Search for the cell housing the specified text and yield its [X, Y] center coordinate. 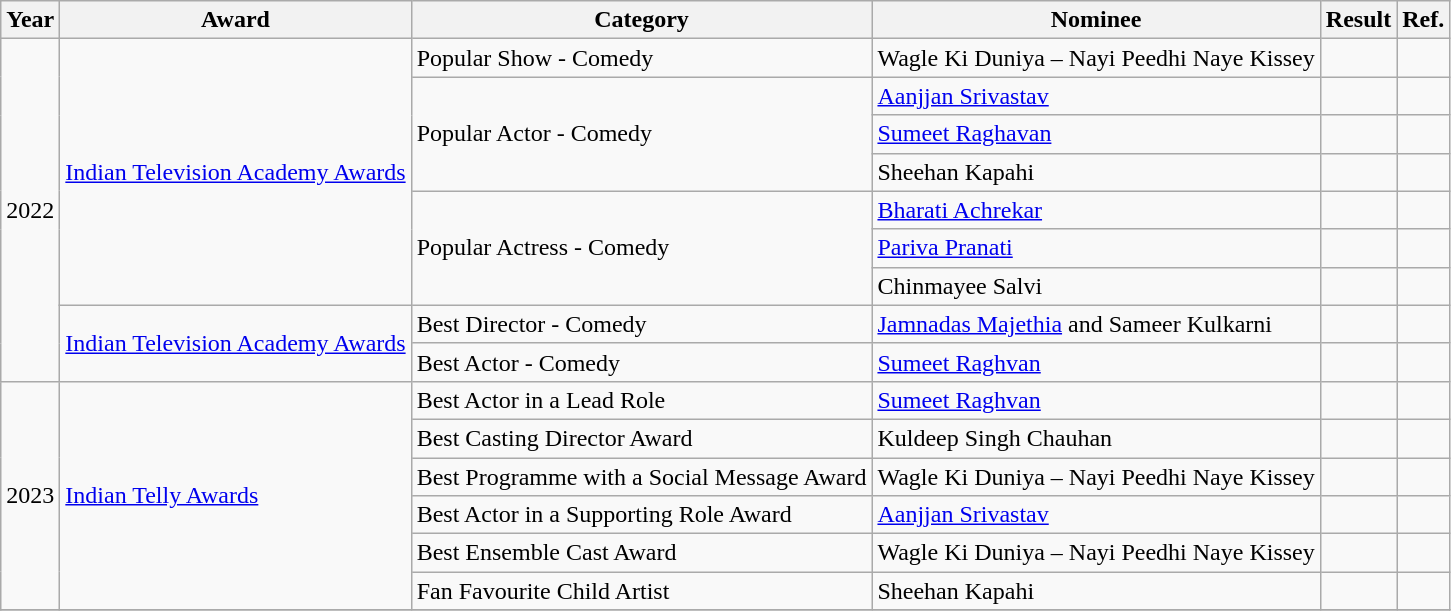
2022 [30, 210]
Result [1358, 20]
Best Actor in a Supporting Role Award [642, 515]
Fan Favourite Child Artist [642, 591]
Bharati Achrekar [1096, 210]
Popular Actress - Comedy [642, 248]
Best Actor - Comedy [642, 362]
Ref. [1424, 20]
Jamnadas Majethia and Sameer Kulkarni [1096, 324]
Popular Show - Comedy [642, 58]
Award [236, 20]
Best Actor in a Lead Role [642, 400]
Year [30, 20]
Best Director - Comedy [642, 324]
Best Ensemble Cast Award [642, 553]
Best Casting Director Award [642, 438]
Sumeet Raghavan [1096, 134]
Popular Actor - Comedy [642, 134]
Kuldeep Singh Chauhan [1096, 438]
Best Programme with a Social Message Award [642, 477]
Pariva Pranati [1096, 248]
Category [642, 20]
Chinmayee Salvi [1096, 286]
Nominee [1096, 20]
Indian Telly Awards [236, 495]
2023 [30, 495]
